Return [X, Y] of the center of cell containing provided text 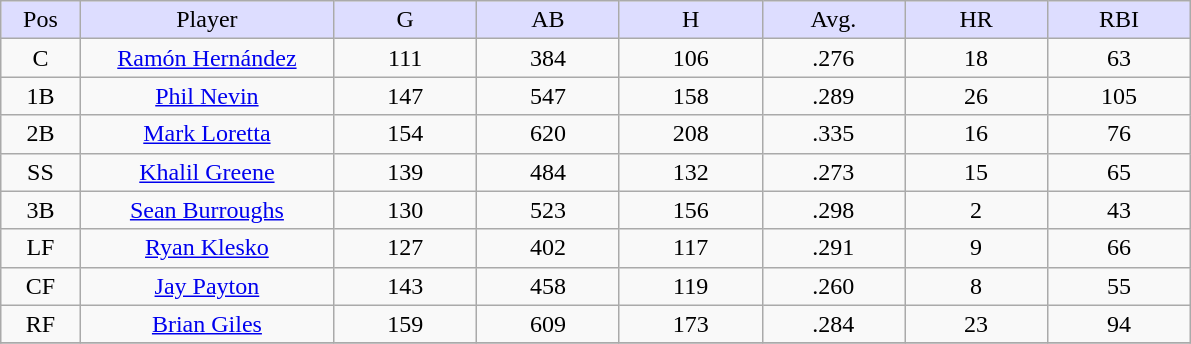
127 [406, 248]
384 [548, 58]
Pos [40, 20]
1B [40, 96]
18 [976, 58]
Ryan Klesko [207, 248]
484 [548, 172]
158 [690, 96]
620 [548, 134]
106 [690, 58]
130 [406, 210]
26 [976, 96]
.298 [834, 210]
.284 [834, 324]
.276 [834, 58]
94 [1118, 324]
609 [548, 324]
458 [548, 286]
132 [690, 172]
LF [40, 248]
173 [690, 324]
208 [690, 134]
C [40, 58]
117 [690, 248]
Brian Giles [207, 324]
139 [406, 172]
Sean Burroughs [207, 210]
402 [548, 248]
Jay Payton [207, 286]
147 [406, 96]
.291 [834, 248]
105 [1118, 96]
23 [976, 324]
547 [548, 96]
76 [1118, 134]
.335 [834, 134]
43 [1118, 210]
Ramón Hernández [207, 58]
119 [690, 286]
H [690, 20]
2B [40, 134]
CF [40, 286]
16 [976, 134]
RBI [1118, 20]
2 [976, 210]
156 [690, 210]
111 [406, 58]
RF [40, 324]
63 [1118, 58]
159 [406, 324]
Avg. [834, 20]
Player [207, 20]
Mark Loretta [207, 134]
.260 [834, 286]
15 [976, 172]
.273 [834, 172]
3B [40, 210]
G [406, 20]
AB [548, 20]
SS [40, 172]
523 [548, 210]
55 [1118, 286]
65 [1118, 172]
Khalil Greene [207, 172]
66 [1118, 248]
.289 [834, 96]
HR [976, 20]
143 [406, 286]
154 [406, 134]
Phil Nevin [207, 96]
8 [976, 286]
9 [976, 248]
